Capture the cell that displays the provided text and extract its (X, Y) central coordinate. 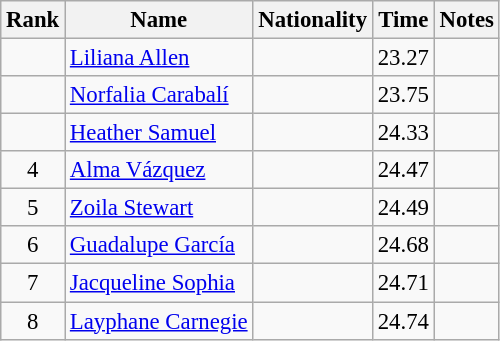
8 (33, 321)
Guadalupe García (159, 245)
Rank (33, 20)
Alma Vázquez (159, 170)
24.74 (403, 321)
24.71 (403, 283)
24.47 (403, 170)
5 (33, 208)
Zoila Stewart (159, 208)
Time (403, 20)
Jacqueline Sophia (159, 283)
Norfalia Carabalí (159, 95)
24.68 (403, 245)
6 (33, 245)
4 (33, 170)
Heather Samuel (159, 133)
23.27 (403, 58)
Nationality (312, 20)
Liliana Allen (159, 58)
24.33 (403, 133)
Name (159, 20)
23.75 (403, 95)
Layphane Carnegie (159, 321)
7 (33, 283)
Notes (466, 20)
24.49 (403, 208)
